Identify which cell holds the provided text, then report its (X, Y) central coordinate. 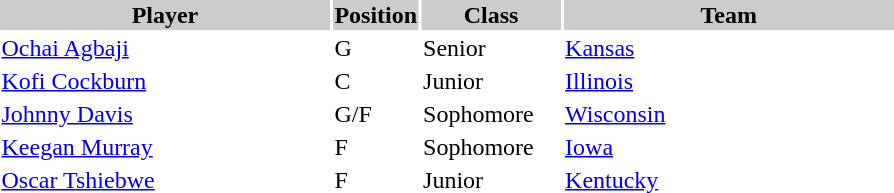
C (376, 81)
Team (729, 15)
Ochai Agbaji (165, 48)
G/F (376, 114)
Johnny Davis (165, 114)
Wisconsin (729, 114)
Position (376, 15)
Illinois (729, 81)
Player (165, 15)
Kansas (729, 48)
Kofi Cockburn (165, 81)
Keegan Murray (165, 147)
G (376, 48)
Iowa (729, 147)
Class (492, 15)
F (376, 147)
Junior (492, 81)
Senior (492, 48)
